Output the [X, Y] coordinate of the center of the cell containing the given text.  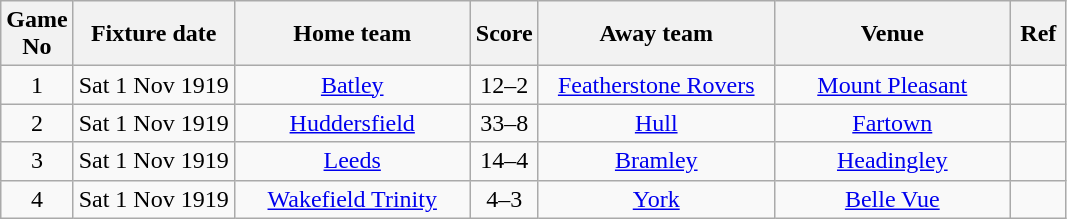
Fixture date [154, 34]
Score [504, 34]
14–4 [504, 161]
York [656, 199]
Belle Vue [892, 199]
Batley [352, 85]
4 [37, 199]
3 [37, 161]
Featherstone Rovers [656, 85]
1 [37, 85]
Away team [656, 34]
2 [37, 123]
Game No [37, 34]
Wakefield Trinity [352, 199]
4–3 [504, 199]
Hull [656, 123]
Leeds [352, 161]
Venue [892, 34]
33–8 [504, 123]
Headingley [892, 161]
Mount Pleasant [892, 85]
12–2 [504, 85]
Bramley [656, 161]
Home team [352, 34]
Fartown [892, 123]
Ref [1038, 34]
Huddersfield [352, 123]
